Scan for the cell matching the given text and deliver its (X, Y) coordinate at center. 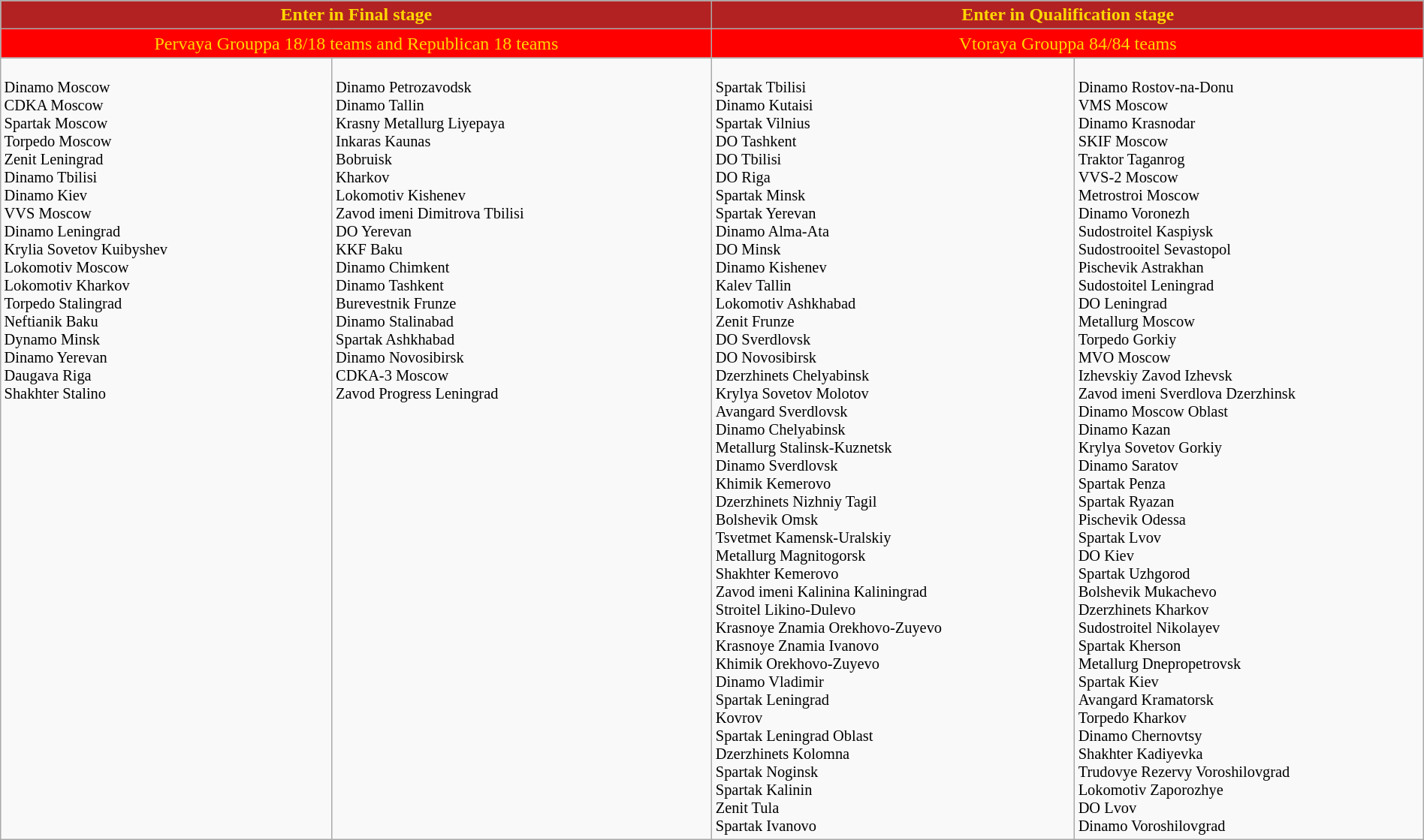
Enter in Qualification stage (1068, 15)
Enter in Final stage (356, 15)
Pervaya Grouppa 18/18 teams and Republican 18 teams (356, 44)
Vtoraya Grouppa 84/84 teams (1068, 44)
